Capture the cell that displays the provided text and extract its (x, y) central coordinate. 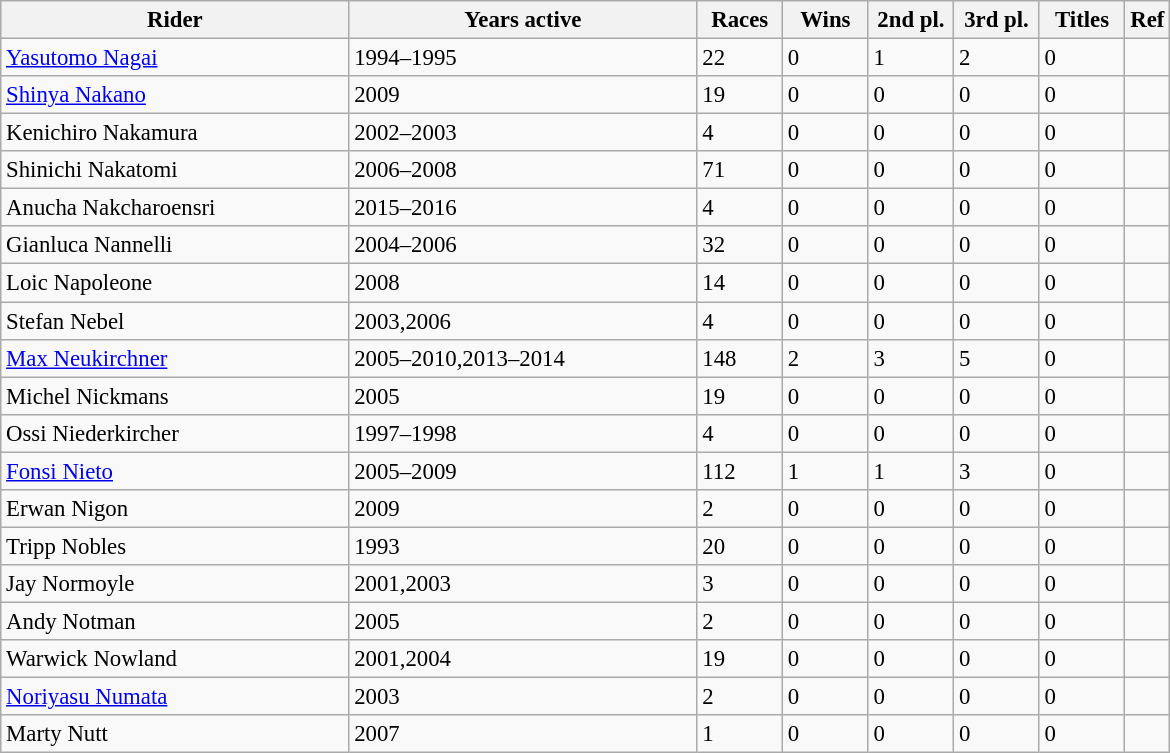
Loic Napoleone (175, 283)
Shinichi Nakatomi (175, 170)
Anucha Nakcharoensri (175, 208)
2003 (523, 697)
Tripp Nobles (175, 546)
2005–2010,2013–2014 (523, 358)
71 (740, 170)
Erwan Nigon (175, 509)
Gianluca Nannelli (175, 245)
Andy Notman (175, 621)
2007 (523, 734)
Rider (175, 20)
20 (740, 546)
Stefan Nebel (175, 321)
2004–2006 (523, 245)
148 (740, 358)
2003,2006 (523, 321)
Races (740, 20)
Michel Nickmans (175, 396)
Ref (1148, 20)
Shinya Nakano (175, 95)
5 (997, 358)
1993 (523, 546)
22 (740, 58)
Warwick Nowland (175, 659)
2015–2016 (523, 208)
Kenichiro Nakamura (175, 133)
2001,2004 (523, 659)
Max Neukirchner (175, 358)
2005–2009 (523, 471)
2008 (523, 283)
112 (740, 471)
Noriyasu Numata (175, 697)
3rd pl. (997, 20)
Jay Normoyle (175, 584)
32 (740, 245)
Fonsi Nieto (175, 471)
2002–2003 (523, 133)
Ossi Niederkircher (175, 433)
1994–1995 (523, 58)
Marty Nutt (175, 734)
Years active (523, 20)
2nd pl. (911, 20)
2006–2008 (523, 170)
1997–1998 (523, 433)
14 (740, 283)
2001,2003 (523, 584)
Wins (826, 20)
Yasutomo Nagai (175, 58)
Titles (1082, 20)
